Locate the cell with the specified text and output its (X, Y) center coordinate. 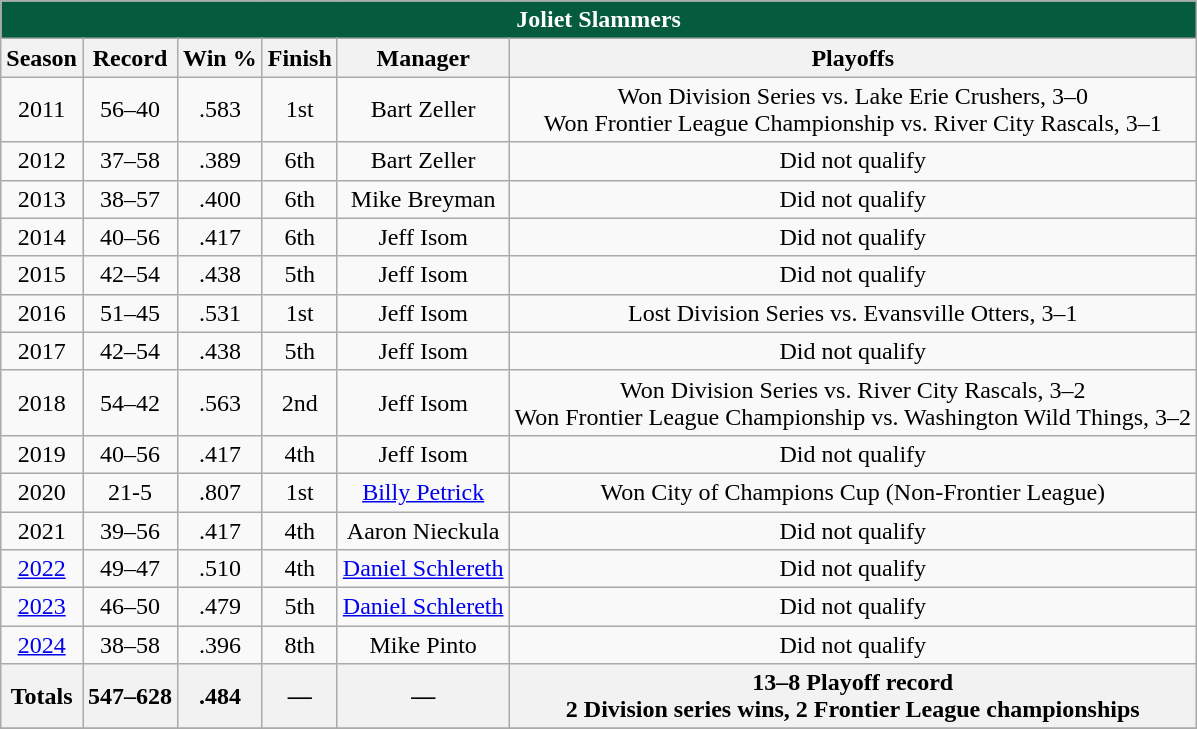
49–47 (130, 569)
2013 (42, 199)
Billy Petrick (423, 492)
8th (300, 645)
Finish (300, 58)
Lost Division Series vs. Evansville Otters, 3–1 (853, 313)
21-5 (130, 492)
13–8 Playoff record 2 Division series wins, 2 Frontier League championships (853, 696)
2012 (42, 161)
.389 (220, 161)
Won Division Series vs. Lake Erie Crushers, 3–0 Won Frontier League Championship vs. River City Rascals, 3–1 (853, 110)
2022 (42, 569)
2018 (42, 402)
2020 (42, 492)
2017 (42, 351)
38–57 (130, 199)
.531 (220, 313)
Totals (42, 696)
.396 (220, 645)
38–58 (130, 645)
Mike Pinto (423, 645)
.807 (220, 492)
2024 (42, 645)
56–40 (130, 110)
547–628 (130, 696)
2011 (42, 110)
.479 (220, 607)
2nd (300, 402)
.563 (220, 402)
.484 (220, 696)
Season (42, 58)
Won City of Champions Cup (Non-Frontier League) (853, 492)
Aaron Nieckula (423, 531)
37–58 (130, 161)
54–42 (130, 402)
Won Division Series vs. River City Rascals, 3–2 Won Frontier League Championship vs. Washington Wild Things, 3–2 (853, 402)
Manager (423, 58)
2021 (42, 531)
51–45 (130, 313)
39–56 (130, 531)
Joliet Slammers (599, 20)
.510 (220, 569)
Win % (220, 58)
Record (130, 58)
2023 (42, 607)
2019 (42, 454)
2016 (42, 313)
Mike Breyman (423, 199)
2014 (42, 237)
.400 (220, 199)
46–50 (130, 607)
2015 (42, 275)
.583 (220, 110)
Playoffs (853, 58)
